Output the (x, y) coordinate of the center of the cell containing the given text.  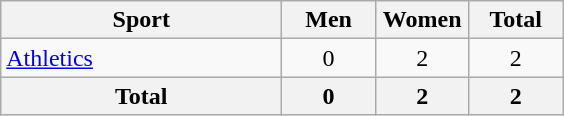
Sport (142, 20)
Men (329, 20)
Women (422, 20)
Athletics (142, 58)
